Provide the (X, Y) coordinate of the cell's center where the given text is located.  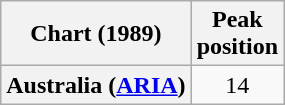
Australia (ARIA) (96, 85)
Peakposition (237, 34)
Chart (1989) (96, 34)
14 (237, 85)
